Pinpoint the cell where the given text exists, returning its (x, y) midpoint coordinate. 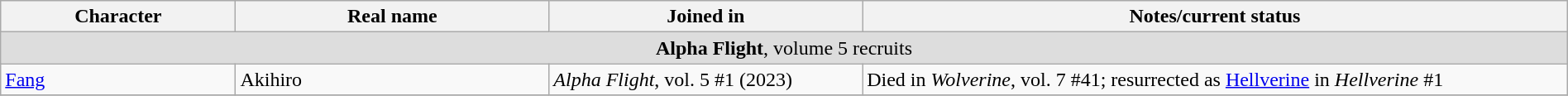
Notes/current status (1216, 17)
Akihiro (392, 79)
Alpha Flight, volume 5 recruits (784, 48)
Alpha Flight, vol. 5 #1 (2023) (706, 79)
Real name (392, 17)
Died in Wolverine, vol. 7 #41; resurrected as Hellverine in Hellverine #1 (1216, 79)
Fang (118, 79)
Joined in (706, 17)
Character (118, 17)
